Return the (x, y) coordinate for the center point of the cell that contains the specified text.  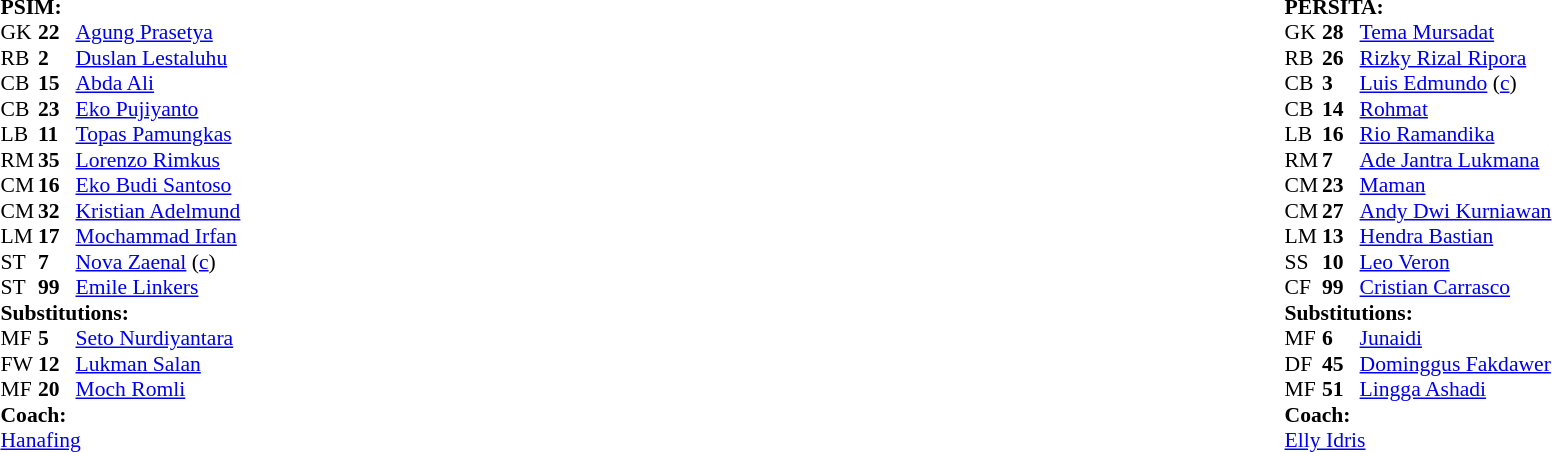
Maman (1456, 185)
Lingga Ashadi (1456, 389)
Hendra Bastian (1456, 237)
10 (1341, 262)
51 (1341, 389)
28 (1341, 33)
Duslan Lestaluhu (158, 58)
20 (57, 389)
Dominggus Fakdawer (1456, 364)
35 (57, 160)
3 (1341, 83)
26 (1341, 58)
Eko Budi Santoso (158, 185)
Agung Prasetya (158, 33)
Eko Pujiyanto (158, 109)
Mochammad Irfan (158, 237)
DF (1304, 364)
Tema Mursadat (1456, 33)
Cristian Carrasco (1456, 287)
Seto Nurdiyantara (158, 339)
Junaidi (1456, 339)
2 (57, 58)
27 (1341, 211)
Moch Romli (158, 389)
Luis Edmundo (c) (1456, 83)
32 (57, 211)
11 (57, 135)
Lukman Salan (158, 364)
13 (1341, 237)
Andy Dwi Kurniawan (1456, 211)
FW (19, 364)
22 (57, 33)
Ade Jantra Lukmana (1456, 160)
15 (57, 83)
Rio Ramandika (1456, 135)
45 (1341, 364)
5 (57, 339)
Topas Pamungkas (158, 135)
Nova Zaenal (c) (158, 262)
Emile Linkers (158, 287)
Rohmat (1456, 109)
6 (1341, 339)
SS (1304, 262)
Abda Ali (158, 83)
Lorenzo Rimkus (158, 160)
Kristian Adelmund (158, 211)
14 (1341, 109)
17 (57, 237)
Rizky Rizal Ripora (1456, 58)
Leo Veron (1456, 262)
CF (1304, 287)
12 (57, 364)
